Locate the cell with the specified text and output its [X, Y] center coordinate. 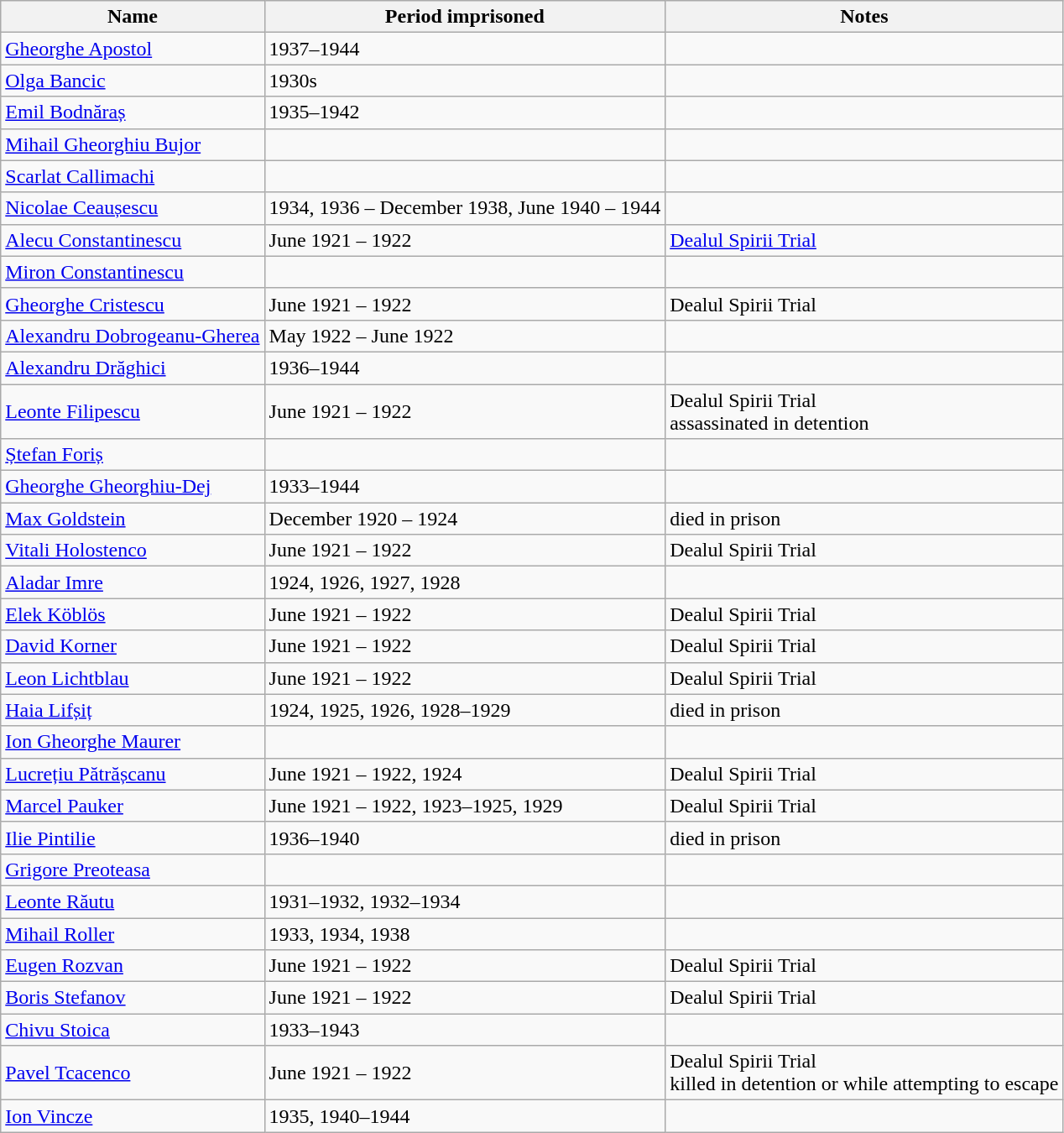
Leonte Filipescu [133, 411]
May 1922 – June 1922 [465, 336]
Ștefan Foriș [133, 455]
1924, 1925, 1926, 1928–1929 [465, 710]
1931–1932, 1932–1934 [465, 901]
Grigore Preoteasa [133, 869]
Alecu Constantinescu [133, 240]
Alexandru Drăghici [133, 368]
1934, 1936 – December 1938, June 1940 – 1944 [465, 208]
Marcel Pauker [133, 806]
Leon Lichtblau [133, 678]
Miron Constantinescu [133, 272]
Boris Stefanov [133, 998]
1933, 1934, 1938 [465, 934]
Olga Bancic [133, 81]
1935, 1940–1944 [465, 1116]
Max Goldstein [133, 519]
Notes [864, 17]
Dealul Spirii Trialkilled in detention or while attempting to escape [864, 1073]
Nicolae Ceaușescu [133, 208]
December 1920 – 1924 [465, 519]
Mihail Roller [133, 934]
1933–1944 [465, 487]
Leonte Răutu [133, 901]
Chivu Stoica [133, 1030]
Gheorghe Gheorghiu-Dej [133, 487]
David Korner [133, 646]
Pavel Tcacenco [133, 1073]
Haia Lifșiț [133, 710]
1937–1944 [465, 49]
1936–1944 [465, 368]
Alexandru Dobrogeanu-Gherea [133, 336]
June 1921 – 1922, 1924 [465, 774]
1936–1940 [465, 838]
Emil Bodnăraș [133, 112]
Aladar Imre [133, 582]
Mihail Gheorghiu Bujor [133, 144]
Name [133, 17]
Dealul Spirii Trialassassinated in detention [864, 411]
Gheorghe Apostol [133, 49]
June 1921 – 1922, 1923–1925, 1929 [465, 806]
Period imprisoned [465, 17]
Eugen Rozvan [133, 966]
1933–1943 [465, 1030]
Lucrețiu Pătrășcanu [133, 774]
1930s [465, 81]
1924, 1926, 1927, 1928 [465, 582]
Gheorghe Cristescu [133, 304]
Ilie Pintilie [133, 838]
Scarlat Callimachi [133, 176]
Ion Vincze [133, 1116]
Elek Köblös [133, 614]
1935–1942 [465, 112]
Ion Gheorghe Maurer [133, 742]
Vitali Holostenco [133, 551]
